Scan for the cell matching the given text and deliver its [x, y] coordinate at center. 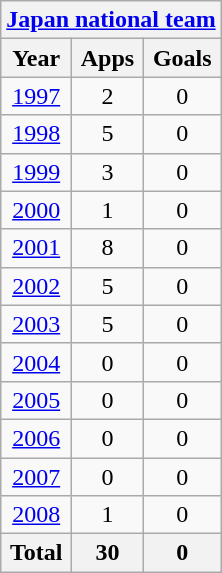
Year [36, 58]
2001 [36, 248]
2008 [36, 515]
2005 [36, 400]
2 [108, 96]
3 [108, 172]
1998 [36, 134]
2007 [36, 477]
Japan national team [111, 20]
1997 [36, 96]
2002 [36, 286]
1999 [36, 172]
2004 [36, 362]
2006 [36, 438]
2003 [36, 324]
30 [108, 553]
Goals [182, 58]
8 [108, 248]
Apps [108, 58]
2000 [36, 210]
Total [36, 553]
